Locate the cell with the specified text and output its (X, Y) center coordinate. 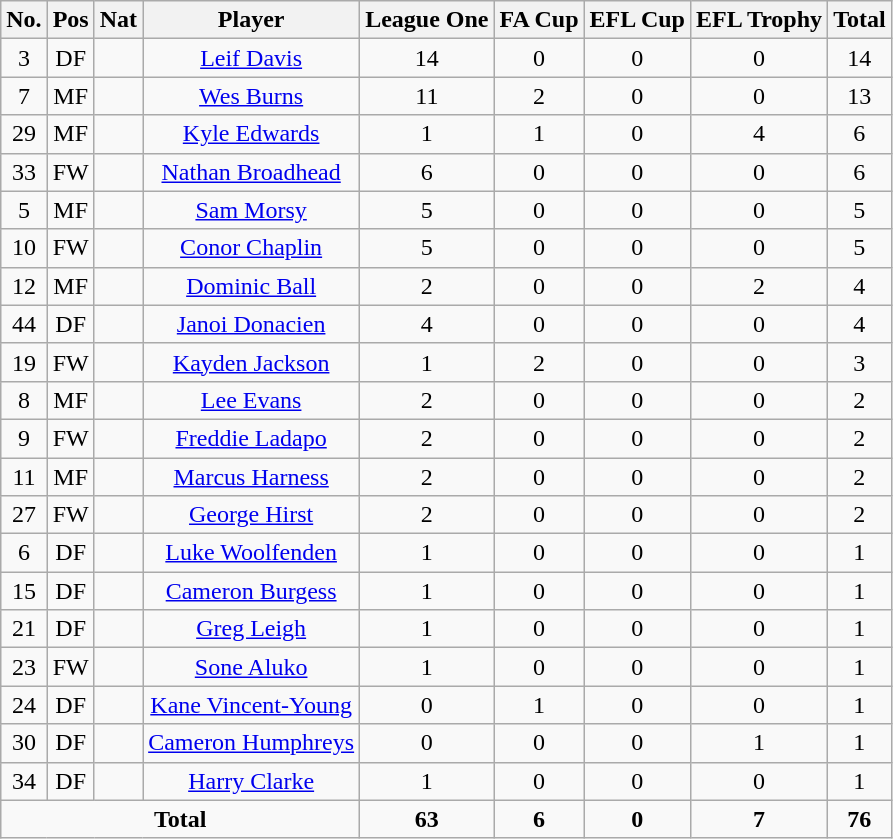
Kyle Edwards (252, 134)
Nat (118, 20)
Leif Davis (252, 58)
10 (24, 248)
Dominic Ball (252, 286)
League One (427, 20)
Nathan Broadhead (252, 172)
Janoi Donacien (252, 324)
Conor Chaplin (252, 248)
15 (24, 591)
Marcus Harness (252, 477)
Sam Morsy (252, 210)
27 (24, 515)
Harry Clarke (252, 781)
30 (24, 743)
13 (860, 96)
EFL Cup (637, 20)
Wes Burns (252, 96)
George Hirst (252, 515)
Kayden Jackson (252, 362)
9 (24, 438)
Pos (70, 20)
Sone Aluko (252, 667)
44 (24, 324)
Greg Leigh (252, 629)
33 (24, 172)
12 (24, 286)
Cameron Burgess (252, 591)
Luke Woolfenden (252, 553)
Player (252, 20)
No. (24, 20)
8 (24, 400)
Cameron Humphreys (252, 743)
24 (24, 705)
Kane Vincent-Young (252, 705)
FA Cup (539, 20)
63 (427, 819)
Freddie Ladapo (252, 438)
23 (24, 667)
34 (24, 781)
21 (24, 629)
29 (24, 134)
19 (24, 362)
Lee Evans (252, 400)
EFL Trophy (758, 20)
76 (860, 819)
